Identify which cell holds the provided text, then report its [x, y] central coordinate. 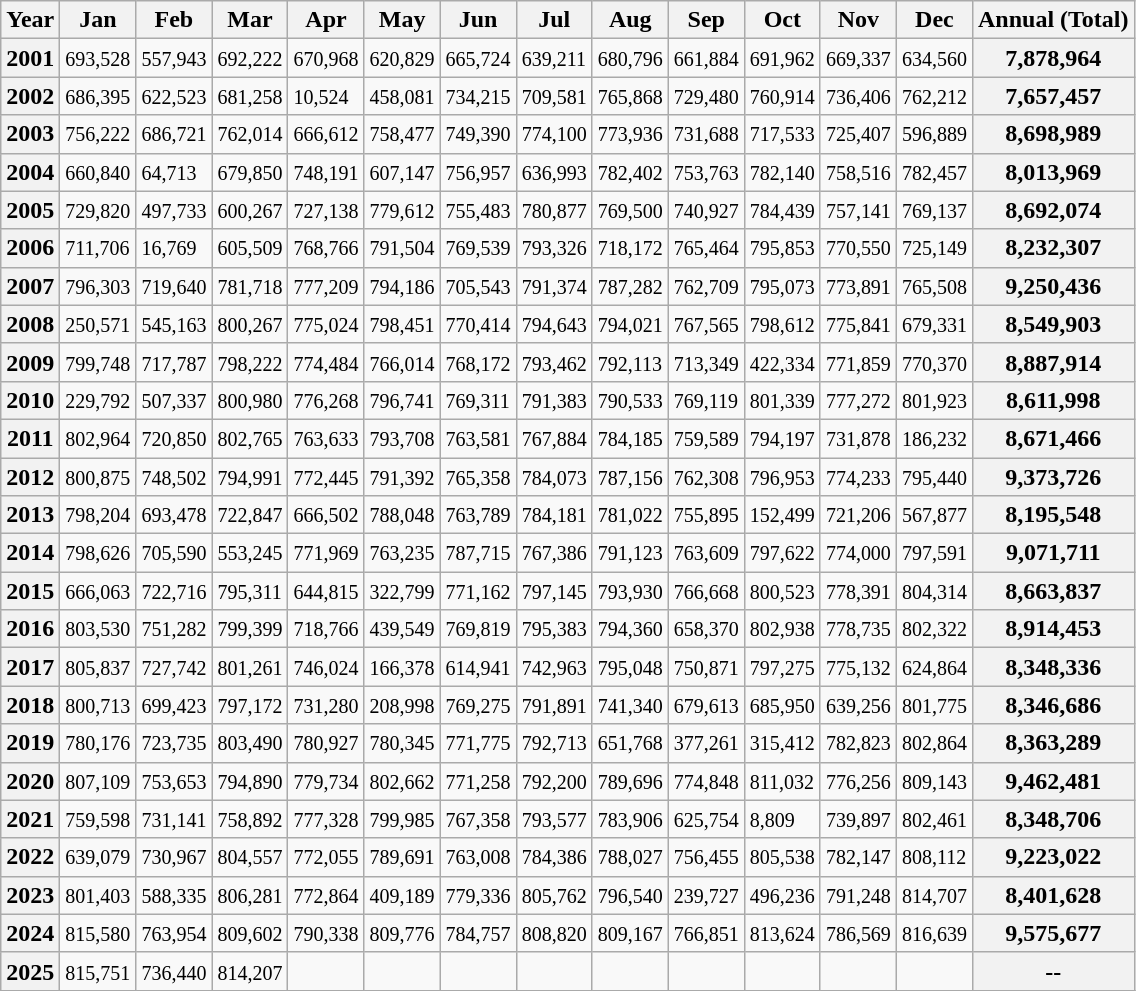
713,349 [706, 362]
800,267 [250, 324]
769,311 [478, 400]
795,440 [934, 477]
808,820 [554, 933]
769,500 [630, 210]
814,207 [250, 971]
784,185 [630, 438]
782,402 [630, 172]
792,200 [554, 781]
766,851 [706, 933]
763,008 [478, 857]
680,796 [630, 58]
805,762 [554, 895]
729,820 [98, 210]
793,462 [554, 362]
793,326 [554, 248]
679,331 [934, 324]
614,941 [478, 667]
781,718 [250, 286]
772,445 [326, 477]
711,706 [98, 248]
679,850 [250, 172]
777,209 [326, 286]
760,914 [782, 96]
782,147 [858, 857]
666,502 [326, 515]
7,657,457 [1053, 96]
718,766 [326, 629]
644,815 [326, 591]
2011 [30, 438]
8,401,628 [1053, 895]
9,373,726 [1053, 477]
2023 [30, 895]
790,533 [630, 400]
791,383 [554, 400]
807,109 [98, 781]
8,698,989 [1053, 134]
799,399 [250, 629]
May [402, 20]
692,222 [250, 58]
779,612 [402, 210]
784,181 [554, 515]
771,258 [478, 781]
765,464 [706, 248]
791,123 [630, 553]
792,713 [554, 743]
808,112 [934, 857]
600,267 [250, 210]
800,523 [782, 591]
722,716 [174, 591]
705,543 [478, 286]
624,864 [934, 667]
729,480 [706, 96]
9,575,677 [1053, 933]
813,624 [782, 933]
809,776 [402, 933]
660,840 [98, 172]
2002 [30, 96]
783,906 [630, 819]
709,581 [554, 96]
458,081 [402, 96]
748,502 [174, 477]
208,998 [402, 705]
734,215 [478, 96]
239,727 [706, 895]
64,713 [174, 172]
9,250,436 [1053, 286]
679,613 [706, 705]
750,871 [706, 667]
787,715 [478, 553]
2021 [30, 819]
152,499 [782, 515]
811,032 [782, 781]
771,859 [858, 362]
8,611,998 [1053, 400]
763,954 [174, 933]
2019 [30, 743]
798,222 [250, 362]
802,765 [250, 438]
Jul [554, 20]
762,014 [250, 134]
8,348,706 [1053, 819]
797,172 [250, 705]
758,477 [402, 134]
787,156 [630, 477]
772,055 [326, 857]
756,957 [478, 172]
803,490 [250, 743]
409,189 [402, 895]
788,027 [630, 857]
773,891 [858, 286]
2004 [30, 172]
763,235 [402, 553]
763,609 [706, 553]
795,073 [782, 286]
8,914,453 [1053, 629]
770,414 [478, 324]
8,549,903 [1053, 324]
774,484 [326, 362]
753,653 [174, 781]
Feb [174, 20]
791,392 [402, 477]
770,370 [934, 362]
607,147 [402, 172]
802,322 [934, 629]
2001 [30, 58]
791,504 [402, 248]
2020 [30, 781]
670,968 [326, 58]
719,640 [174, 286]
2022 [30, 857]
Oct [782, 20]
557,943 [174, 58]
2005 [30, 210]
2010 [30, 400]
717,787 [174, 362]
798,626 [98, 553]
2009 [30, 362]
639,256 [858, 705]
801,261 [250, 667]
8,663,837 [1053, 591]
801,775 [934, 705]
769,819 [478, 629]
Sep [706, 20]
496,236 [782, 895]
790,338 [326, 933]
Dec [934, 20]
793,708 [402, 438]
759,598 [98, 819]
780,176 [98, 743]
622,523 [174, 96]
686,721 [174, 134]
2007 [30, 286]
769,137 [934, 210]
780,877 [554, 210]
768,172 [478, 362]
797,591 [934, 553]
795,311 [250, 591]
8,692,074 [1053, 210]
766,668 [706, 591]
796,741 [402, 400]
776,256 [858, 781]
731,280 [326, 705]
758,892 [250, 819]
768,766 [326, 248]
741,340 [630, 705]
794,360 [630, 629]
814,707 [934, 895]
686,395 [98, 96]
794,991 [250, 477]
800,875 [98, 477]
802,938 [782, 629]
2014 [30, 553]
567,877 [934, 515]
784,757 [478, 933]
789,691 [402, 857]
779,336 [478, 895]
705,590 [174, 553]
791,374 [554, 286]
8,887,914 [1053, 362]
797,622 [782, 553]
439,549 [402, 629]
777,272 [858, 400]
775,024 [326, 324]
782,140 [782, 172]
769,275 [478, 705]
763,789 [478, 515]
763,581 [478, 438]
804,314 [934, 591]
8,809 [782, 819]
797,275 [782, 667]
767,386 [554, 553]
665,724 [478, 58]
545,163 [174, 324]
661,884 [706, 58]
Mar [250, 20]
775,132 [858, 667]
553,245 [250, 553]
780,345 [402, 743]
774,233 [858, 477]
731,878 [858, 438]
802,461 [934, 819]
8,013,969 [1053, 172]
796,540 [630, 895]
725,407 [858, 134]
Jan [98, 20]
166,378 [402, 667]
772,864 [326, 895]
762,709 [706, 286]
801,339 [782, 400]
793,930 [630, 591]
778,391 [858, 591]
250,571 [98, 324]
779,734 [326, 781]
748,191 [326, 172]
658,370 [706, 629]
774,848 [706, 781]
2013 [30, 515]
763,633 [326, 438]
691,962 [782, 58]
2025 [30, 971]
749,390 [478, 134]
776,268 [326, 400]
774,100 [554, 134]
787,282 [630, 286]
9,462,481 [1053, 781]
717,533 [782, 134]
789,696 [630, 781]
186,232 [934, 438]
794,021 [630, 324]
767,358 [478, 819]
620,829 [402, 58]
2024 [30, 933]
756,222 [98, 134]
757,141 [858, 210]
2018 [30, 705]
800,713 [98, 705]
765,868 [630, 96]
782,457 [934, 172]
625,754 [706, 819]
771,969 [326, 553]
718,172 [630, 248]
10,524 [326, 96]
727,138 [326, 210]
809,143 [934, 781]
816,639 [934, 933]
497,733 [174, 210]
765,358 [478, 477]
798,612 [782, 324]
799,985 [402, 819]
798,451 [402, 324]
2015 [30, 591]
800,980 [250, 400]
765,508 [934, 286]
730,967 [174, 857]
651,768 [630, 743]
774,000 [858, 553]
639,211 [554, 58]
802,662 [402, 781]
753,763 [706, 172]
634,560 [934, 58]
793,577 [554, 819]
229,792 [98, 400]
796,303 [98, 286]
794,186 [402, 286]
Apr [326, 20]
771,775 [478, 743]
681,258 [250, 96]
742,963 [554, 667]
758,516 [858, 172]
773,936 [630, 134]
636,993 [554, 172]
746,024 [326, 667]
685,950 [782, 705]
759,589 [706, 438]
777,328 [326, 819]
322,799 [402, 591]
802,964 [98, 438]
762,212 [934, 96]
801,403 [98, 895]
795,048 [630, 667]
9,223,022 [1053, 857]
791,248 [858, 895]
794,643 [554, 324]
723,735 [174, 743]
666,063 [98, 591]
796,953 [782, 477]
605,509 [250, 248]
788,048 [402, 515]
815,751 [98, 971]
786,569 [858, 933]
2016 [30, 629]
805,538 [782, 857]
815,580 [98, 933]
315,412 [782, 743]
507,337 [174, 400]
769,119 [706, 400]
784,439 [782, 210]
16,769 [174, 248]
736,440 [174, 971]
767,884 [554, 438]
799,748 [98, 362]
751,282 [174, 629]
2012 [30, 477]
666,612 [326, 134]
639,079 [98, 857]
762,308 [706, 477]
775,841 [858, 324]
727,742 [174, 667]
8,346,686 [1053, 705]
809,602 [250, 933]
2008 [30, 324]
795,383 [554, 629]
766,014 [402, 362]
802,864 [934, 743]
791,891 [554, 705]
722,847 [250, 515]
795,853 [782, 248]
736,406 [858, 96]
8,363,289 [1053, 743]
588,335 [174, 895]
780,927 [326, 743]
781,022 [630, 515]
782,823 [858, 743]
422,334 [782, 362]
771,162 [478, 591]
720,850 [174, 438]
Annual (Total) [1053, 20]
669,337 [858, 58]
693,528 [98, 58]
784,386 [554, 857]
-- [1053, 971]
769,539 [478, 248]
596,889 [934, 134]
377,261 [706, 743]
2017 [30, 667]
804,557 [250, 857]
756,455 [706, 857]
803,530 [98, 629]
801,923 [934, 400]
8,232,307 [1053, 248]
739,897 [858, 819]
805,837 [98, 667]
778,735 [858, 629]
Jun [478, 20]
784,073 [554, 477]
9,071,711 [1053, 553]
770,550 [858, 248]
721,206 [858, 515]
725,149 [934, 248]
Nov [858, 20]
798,204 [98, 515]
731,688 [706, 134]
8,195,548 [1053, 515]
740,927 [706, 210]
755,483 [478, 210]
Year [30, 20]
809,167 [630, 933]
693,478 [174, 515]
7,878,964 [1053, 58]
767,565 [706, 324]
794,197 [782, 438]
2006 [30, 248]
797,145 [554, 591]
699,423 [174, 705]
Aug [630, 20]
755,895 [706, 515]
731,141 [174, 819]
806,281 [250, 895]
8,671,466 [1053, 438]
2003 [30, 134]
8,348,336 [1053, 667]
792,113 [630, 362]
794,890 [250, 781]
